For the text-containing cell, return its midpoint in (x, y) coordinate format. 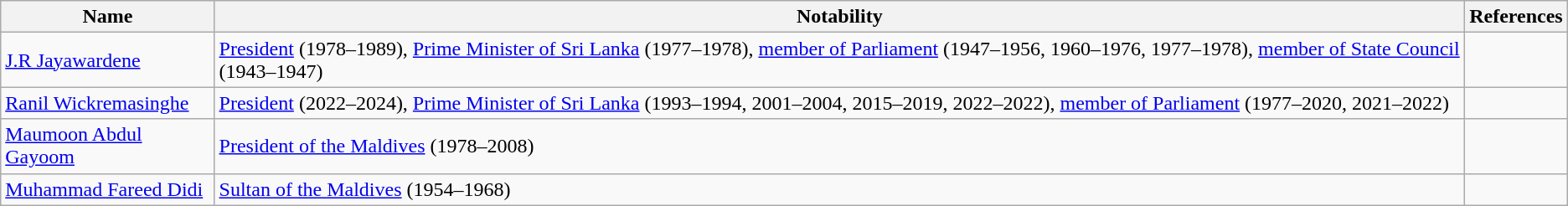
Name (107, 17)
References (1516, 17)
Muhammad Fareed Didi (107, 189)
Maumoon Abdul Gayoom (107, 146)
Sultan of the Maldives (1954–1968) (839, 189)
Notability (839, 17)
President of the Maldives (1978–2008) (839, 146)
President (2022–2024), Prime Minister of Sri Lanka (1993–1994, 2001–2004, 2015–2019, 2022–2022), member of Parliament (1977–2020, 2021–2022) (839, 103)
J.R Jayawardene (107, 60)
Ranil Wickremasinghe (107, 103)
